For the text-containing cell, return its midpoint in [X, Y] coordinate format. 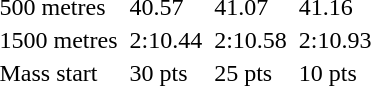
2:10.44 [166, 40]
2:10.58 [251, 40]
